Identify which cell holds the provided text, then report its [X, Y] central coordinate. 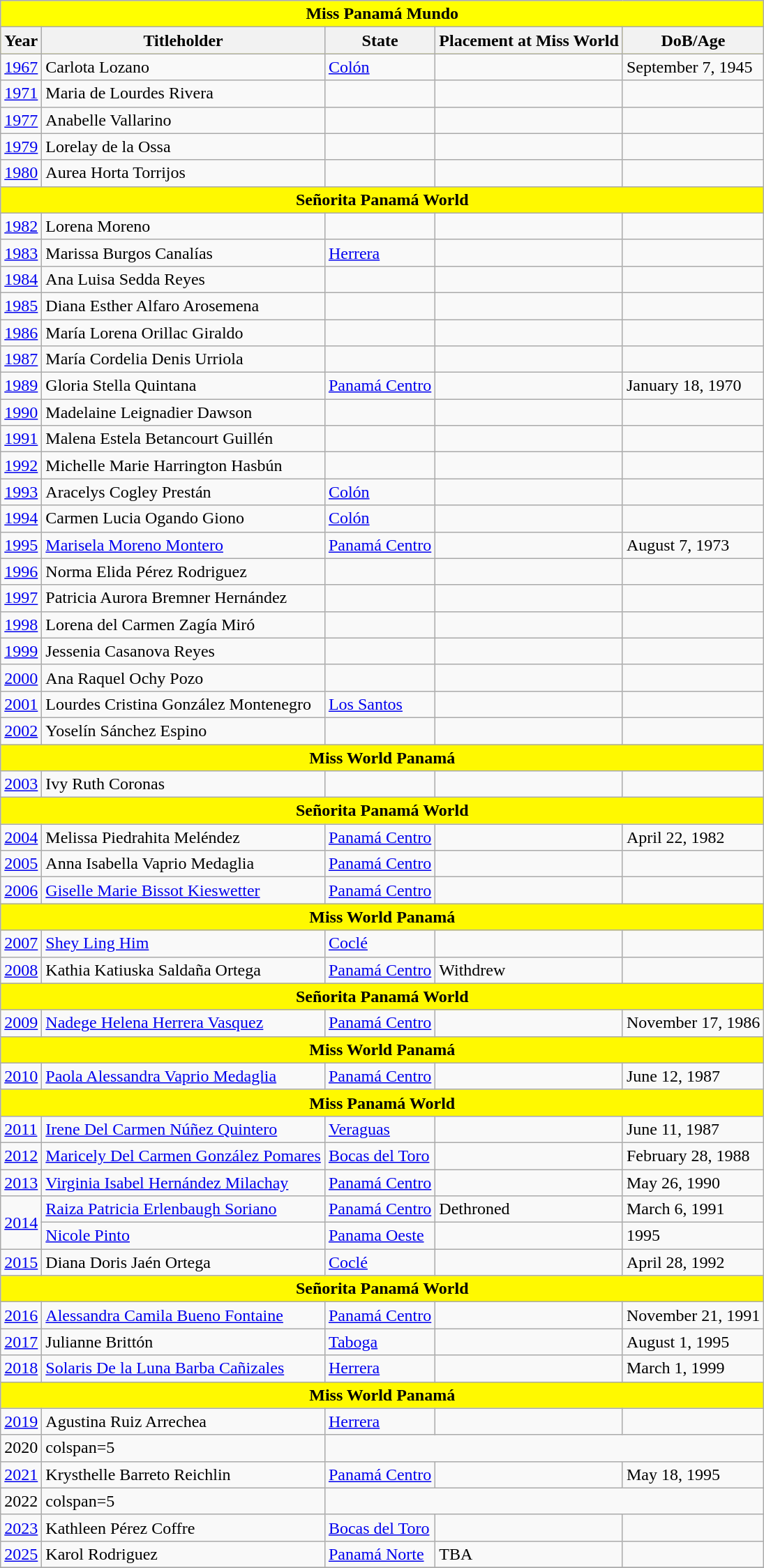
Dethroned [529, 1209]
1979 [21, 147]
2020 [21, 1448]
1987 [21, 359]
Agustina Ruiz Arrechea [183, 1421]
2003 [21, 784]
1991 [21, 439]
Anabelle Vallarino [183, 120]
November 21, 1991 [693, 1315]
Los Santos [380, 704]
Patricia Aurora Bremner Hernández [183, 598]
Malena Estela Betancourt Guillén [183, 439]
1967 [21, 67]
Placement at Miss World [529, 40]
Maria de Lourdes Rivera [183, 94]
Panama Oeste [380, 1236]
1984 [21, 279]
June 11, 1987 [693, 1129]
2019 [21, 1421]
Gloria Stella Quintana [183, 386]
September 7, 1945 [693, 67]
Nicole Pinto [183, 1236]
1998 [21, 625]
María Lorena Orillac Giraldo [183, 333]
1992 [21, 465]
2001 [21, 704]
Michelle Marie Harrington Hasbún [183, 465]
1977 [21, 120]
Melissa Piedrahita Meléndez [183, 837]
1994 [21, 518]
Diana Esther Alfaro Arosemena [183, 306]
1999 [21, 651]
2008 [21, 970]
2012 [21, 1156]
Ivy Ruth Coronas [183, 784]
María Cordelia Denis Urriola [183, 359]
May 26, 1990 [693, 1183]
Carmen Lucia Ogando Giono [183, 518]
Miss Panamá World [382, 1103]
Karol Rodriguez [183, 1554]
DoB/Age [693, 40]
2000 [21, 678]
Alessandra Camila Bueno Fontaine [183, 1315]
1971 [21, 94]
2015 [21, 1262]
2006 [21, 890]
Marissa Burgos Canalías [183, 253]
Aurea Horta Torrijos [183, 173]
Kathia Katiuska Saldaña Ortega [183, 970]
Aracelys Cogley Prestán [183, 492]
March 6, 1991 [693, 1209]
2021 [21, 1474]
Ana Luisa Sedda Reyes [183, 279]
Lorelay de la Ossa [183, 147]
1986 [21, 333]
Maricely Del Carmen González Pomares [183, 1156]
2022 [21, 1501]
Paola Alessandra Vaprio Medaglia [183, 1076]
Anna Isabella Vaprio Medaglia [183, 864]
2017 [21, 1342]
1982 [21, 226]
2018 [21, 1368]
August 1, 1995 [693, 1342]
2014 [21, 1223]
2025 [21, 1554]
2009 [21, 1023]
2007 [21, 943]
January 18, 1970 [693, 386]
Taboga [380, 1342]
November 17, 1986 [693, 1023]
Norma Elida Pérez Rodriguez [183, 572]
2023 [21, 1528]
Titleholder [183, 40]
Miss Panamá Mundo [382, 14]
August 7, 1973 [693, 545]
TBA [529, 1554]
February 28, 1988 [693, 1156]
March 1, 1999 [693, 1368]
Lorena del Carmen Zagía Miró [183, 625]
Shey Ling Him [183, 943]
2002 [21, 731]
Giselle Marie Bissot Kieswetter [183, 890]
1983 [21, 253]
Lourdes Cristina González Montenegro [183, 704]
Irene Del Carmen Núñez Quintero [183, 1129]
May 18, 1995 [693, 1474]
Virginia Isabel Hernández Milachay [183, 1183]
Lorena Moreno [183, 226]
Marisela Moreno Montero [183, 545]
Veraguas [380, 1129]
Kathleen Pérez Coffre [183, 1528]
2010 [21, 1076]
Year [21, 40]
1996 [21, 572]
Panamá Norte [380, 1554]
1990 [21, 412]
Madelaine Leignadier Dawson [183, 412]
2016 [21, 1315]
Withdrew [529, 970]
1993 [21, 492]
April 22, 1982 [693, 837]
Carlota Lozano [183, 67]
Ana Raquel Ochy Pozo [183, 678]
State [380, 40]
Yoselín Sánchez Espino [183, 731]
Solaris De la Luna Barba Cañizales [183, 1368]
Diana Doris Jaén Ortega [183, 1262]
April 28, 1992 [693, 1262]
Nadege Helena Herrera Vasquez [183, 1023]
2011 [21, 1129]
1980 [21, 173]
June 12, 1987 [693, 1076]
1997 [21, 598]
Raiza Patricia Erlenbaugh Soriano [183, 1209]
1985 [21, 306]
1989 [21, 386]
Krysthelle Barreto Reichlin [183, 1474]
2004 [21, 837]
2013 [21, 1183]
2005 [21, 864]
Jessenia Casanova Reyes [183, 651]
Julianne Brittón [183, 1342]
